Find where the given text appears and provide that cell's center as [x, y] coordinate. 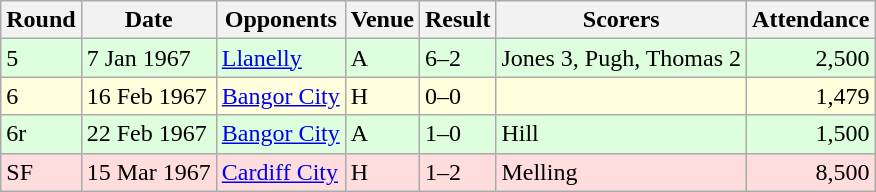
8,500 [811, 172]
Round [41, 20]
2,500 [811, 58]
22 Feb 1967 [148, 134]
1,479 [811, 96]
Attendance [811, 20]
Date [148, 20]
Jones 3, Pugh, Thomas 2 [622, 58]
6–2 [458, 58]
Cardiff City [280, 172]
6 [41, 96]
SF [41, 172]
15 Mar 1967 [148, 172]
1–0 [458, 134]
7 Jan 1967 [148, 58]
Scorers [622, 20]
Hill [622, 134]
Llanelly [280, 58]
Venue [382, 20]
6r [41, 134]
Melling [622, 172]
5 [41, 58]
16 Feb 1967 [148, 96]
1,500 [811, 134]
Result [458, 20]
0–0 [458, 96]
1–2 [458, 172]
Opponents [280, 20]
